Detect which cell encompasses the target text, then output its [x, y] center coordinate. 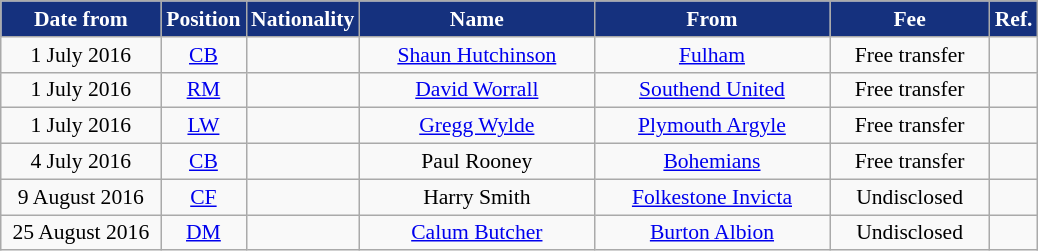
From [712, 19]
Fulham [712, 55]
Fee [910, 19]
4 July 2016 [81, 162]
RM [204, 90]
Calum Butcher [476, 233]
Shaun Hutchinson [476, 55]
LW [204, 126]
Southend United [712, 90]
Plymouth Argyle [712, 126]
CF [204, 197]
Date from [81, 19]
Name [476, 19]
Folkestone Invicta [712, 197]
Harry Smith [476, 197]
Burton Albion [712, 233]
DM [204, 233]
Gregg Wylde [476, 126]
Ref. [1014, 19]
Position [204, 19]
Paul Rooney [476, 162]
9 August 2016 [81, 197]
Nationality [302, 19]
25 August 2016 [81, 233]
Bohemians [712, 162]
David Worrall [476, 90]
